Pinpoint the cell where the given text exists, returning its (X, Y) midpoint coordinate. 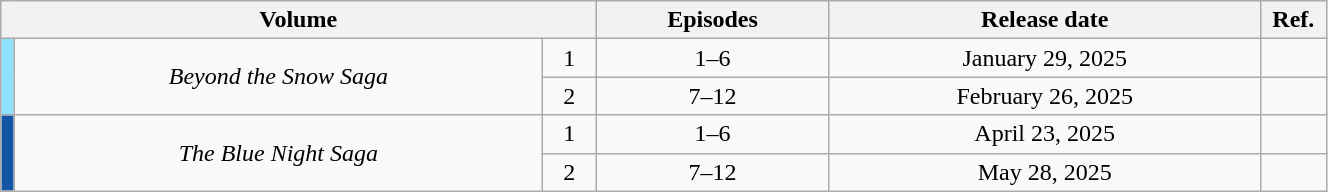
February 26, 2025 (1044, 96)
Ref. (1293, 20)
Volume (298, 20)
Release date (1044, 20)
April 23, 2025 (1044, 134)
Episodes (713, 20)
Beyond the Snow Saga (278, 77)
May 28, 2025 (1044, 172)
January 29, 2025 (1044, 58)
The Blue Night Saga (278, 153)
